Determine the (X, Y) coordinate at the center of the cell enclosing the given text.  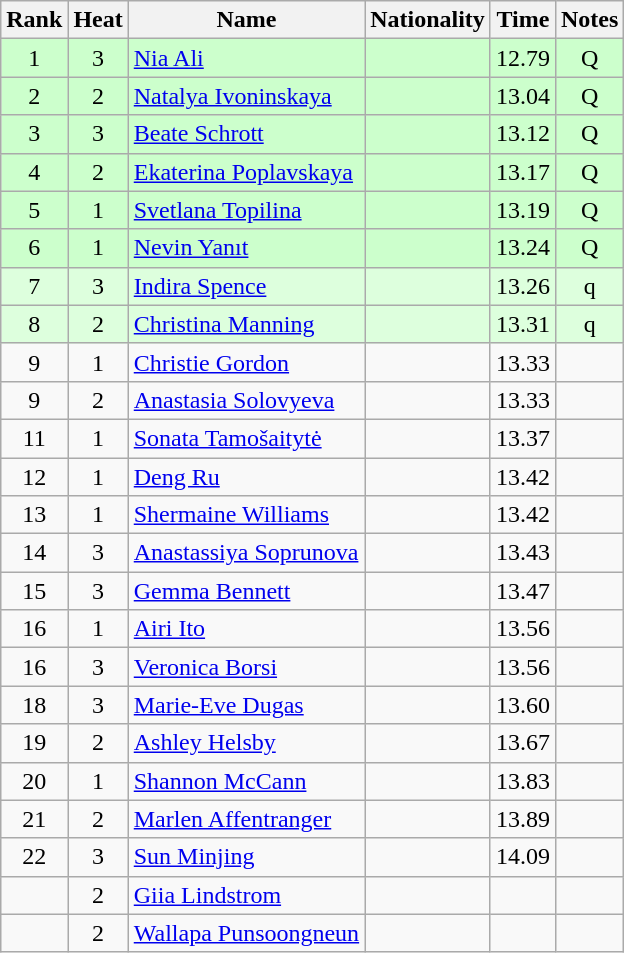
Nationality (428, 20)
Marie-Eve Dugas (246, 705)
12.79 (522, 58)
Ashley Helsby (246, 743)
12 (34, 477)
Giia Lindstrom (246, 895)
14 (34, 553)
Veronica Borsi (246, 667)
Name (246, 20)
Shannon McCann (246, 781)
4 (34, 172)
22 (34, 857)
13.60 (522, 705)
Sonata Tamošaitytė (246, 438)
Deng Ru (246, 477)
Gemma Bennett (246, 591)
Time (522, 20)
8 (34, 324)
Nia Ali (246, 58)
Indira Spence (246, 286)
18 (34, 705)
Christina Manning (246, 324)
Ekaterina Poplavskaya (246, 172)
21 (34, 819)
7 (34, 286)
Heat (98, 20)
13.04 (522, 96)
13.37 (522, 438)
Airi Ito (246, 629)
Sun Minjing (246, 857)
5 (34, 210)
Nevin Yanıt (246, 248)
13.43 (522, 553)
6 (34, 248)
Wallapa Punsoongneun (246, 933)
13.31 (522, 324)
Notes (589, 20)
13.26 (522, 286)
13.67 (522, 743)
13.12 (522, 134)
13.17 (522, 172)
13.83 (522, 781)
13 (34, 515)
Svetlana Topilina (246, 210)
Marlen Affentranger (246, 819)
14.09 (522, 857)
13.47 (522, 591)
11 (34, 438)
Natalya Ivoninskaya (246, 96)
20 (34, 781)
13.19 (522, 210)
15 (34, 591)
13.89 (522, 819)
Beate Schrott (246, 134)
Anastassiya Soprunova (246, 553)
Rank (34, 20)
Shermaine Williams (246, 515)
Christie Gordon (246, 362)
13.24 (522, 248)
Anastasia Solovyeva (246, 400)
19 (34, 743)
